Locate the cell with the specified text and output its [X, Y] center coordinate. 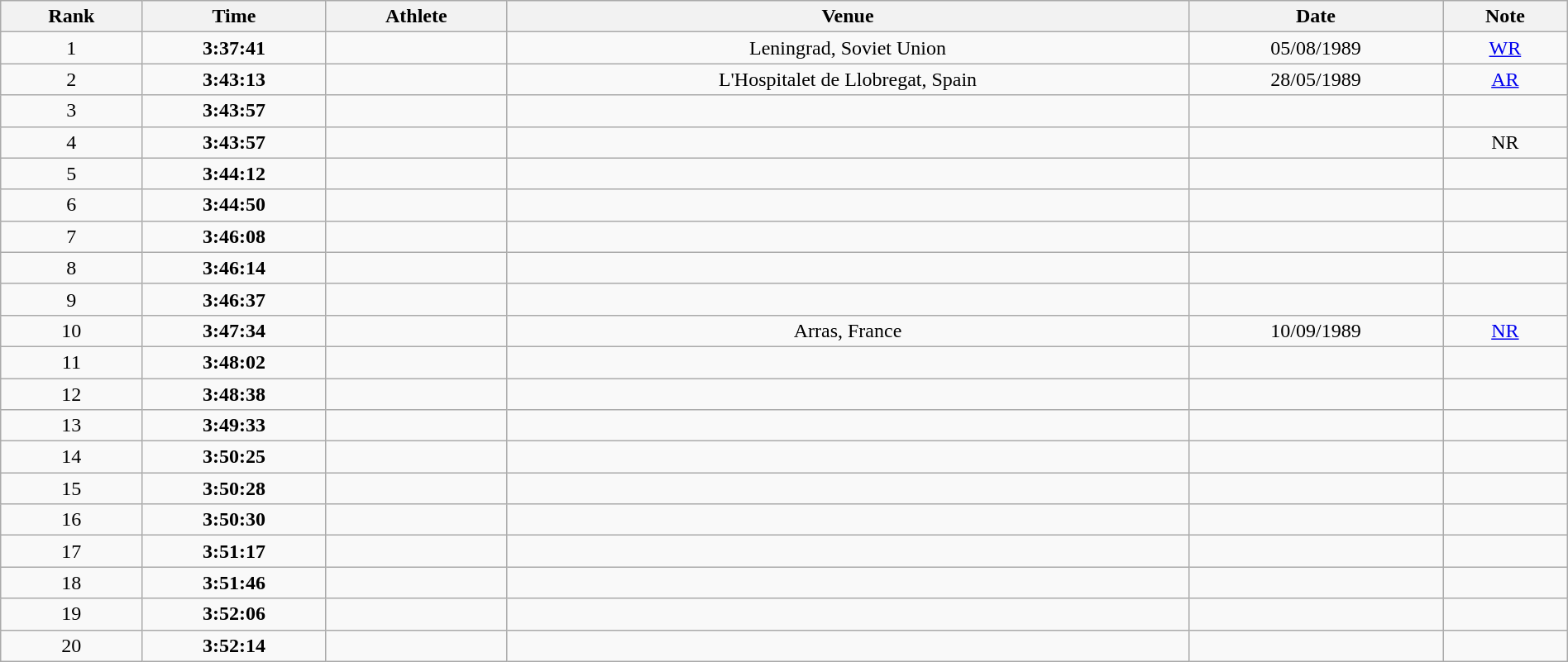
20 [71, 645]
3 [71, 111]
14 [71, 457]
1 [71, 48]
Date [1315, 17]
3:47:34 [234, 331]
Note [1505, 17]
3:46:37 [234, 299]
AR [1505, 79]
10/09/1989 [1315, 331]
17 [71, 551]
Arras, France [849, 331]
4 [71, 142]
Leningrad, Soviet Union [849, 48]
19 [71, 614]
3:43:13 [234, 79]
3:52:14 [234, 645]
13 [71, 426]
3:49:33 [234, 426]
3:51:46 [234, 583]
16 [71, 520]
3:51:17 [234, 551]
3:48:02 [234, 362]
Time [234, 17]
12 [71, 394]
L'Hospitalet de Llobregat, Spain [849, 79]
2 [71, 79]
3:48:38 [234, 394]
3:50:28 [234, 488]
3:44:12 [234, 174]
3:52:06 [234, 614]
11 [71, 362]
3:37:41 [234, 48]
5 [71, 174]
28/05/1989 [1315, 79]
7 [71, 236]
3:46:14 [234, 268]
9 [71, 299]
18 [71, 583]
10 [71, 331]
8 [71, 268]
15 [71, 488]
3:50:25 [234, 457]
3:44:50 [234, 205]
6 [71, 205]
3:46:08 [234, 236]
Rank [71, 17]
3:50:30 [234, 520]
WR [1505, 48]
05/08/1989 [1315, 48]
Venue [849, 17]
Athlete [417, 17]
